Scan for the cell matching the given text and deliver its [X, Y] coordinate at center. 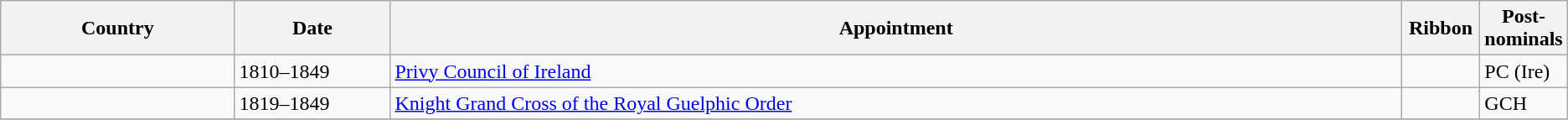
Post-nominals [1524, 29]
Country [117, 29]
Appointment [896, 29]
GCH [1524, 103]
Knight Grand Cross of the Royal Guelphic Order [896, 103]
PC (Ire) [1524, 71]
Privy Council of Ireland [896, 71]
Date [312, 29]
1810–1849 [312, 71]
1819–1849 [312, 103]
Ribbon [1441, 29]
